Output the [X, Y] coordinate of the center of the cell containing the given text.  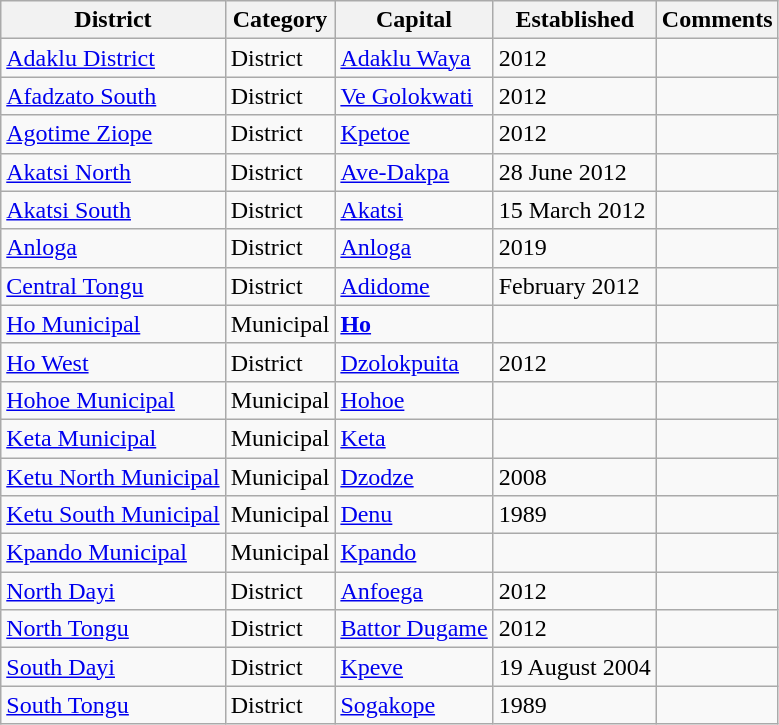
Afadzato South [113, 96]
28 June 2012 [574, 172]
19 August 2004 [574, 667]
Adaklu Waya [414, 58]
Category [280, 20]
Kpando [414, 553]
Ho Municipal [113, 324]
Comments [717, 20]
Anfoega [414, 591]
Sogakope [414, 705]
Adaklu District [113, 58]
2019 [574, 248]
Kpeve [414, 667]
2008 [574, 477]
Akatsi [414, 210]
Kpetoe [414, 134]
Ketu South Municipal [113, 515]
North Dayi [113, 591]
Akatsi North [113, 172]
Akatsi South [113, 210]
Adidome [414, 286]
Denu [414, 515]
Hohoe Municipal [113, 400]
Ave-Dakpa [414, 172]
Ketu North Municipal [113, 477]
Ho West [113, 362]
15 March 2012 [574, 210]
South Dayi [113, 667]
Battor Dugame [414, 629]
Keta [414, 438]
Hohoe [414, 400]
February 2012 [574, 286]
South Tongu [113, 705]
Capital [414, 20]
Established [574, 20]
Ho [414, 324]
Ve Golokwati [414, 96]
Central Tongu [113, 286]
Kpando Municipal [113, 553]
North Tongu [113, 629]
Dzodze [414, 477]
Dzolokpuita [414, 362]
Keta Municipal [113, 438]
Agotime Ziope [113, 134]
